Determine the (x, y) coordinate at the center of the cell enclosing the given text.  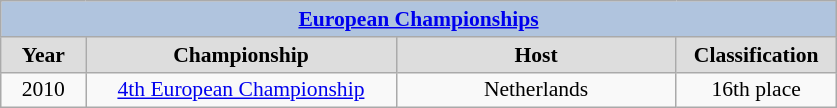
Classification (756, 55)
2010 (44, 90)
European Championships (419, 19)
4th European Championship (241, 90)
Host (536, 55)
Year (44, 55)
Netherlands (536, 90)
Championship (241, 55)
16th place (756, 90)
